Determine the [x, y] coordinate at the center of the cell enclosing the given text.  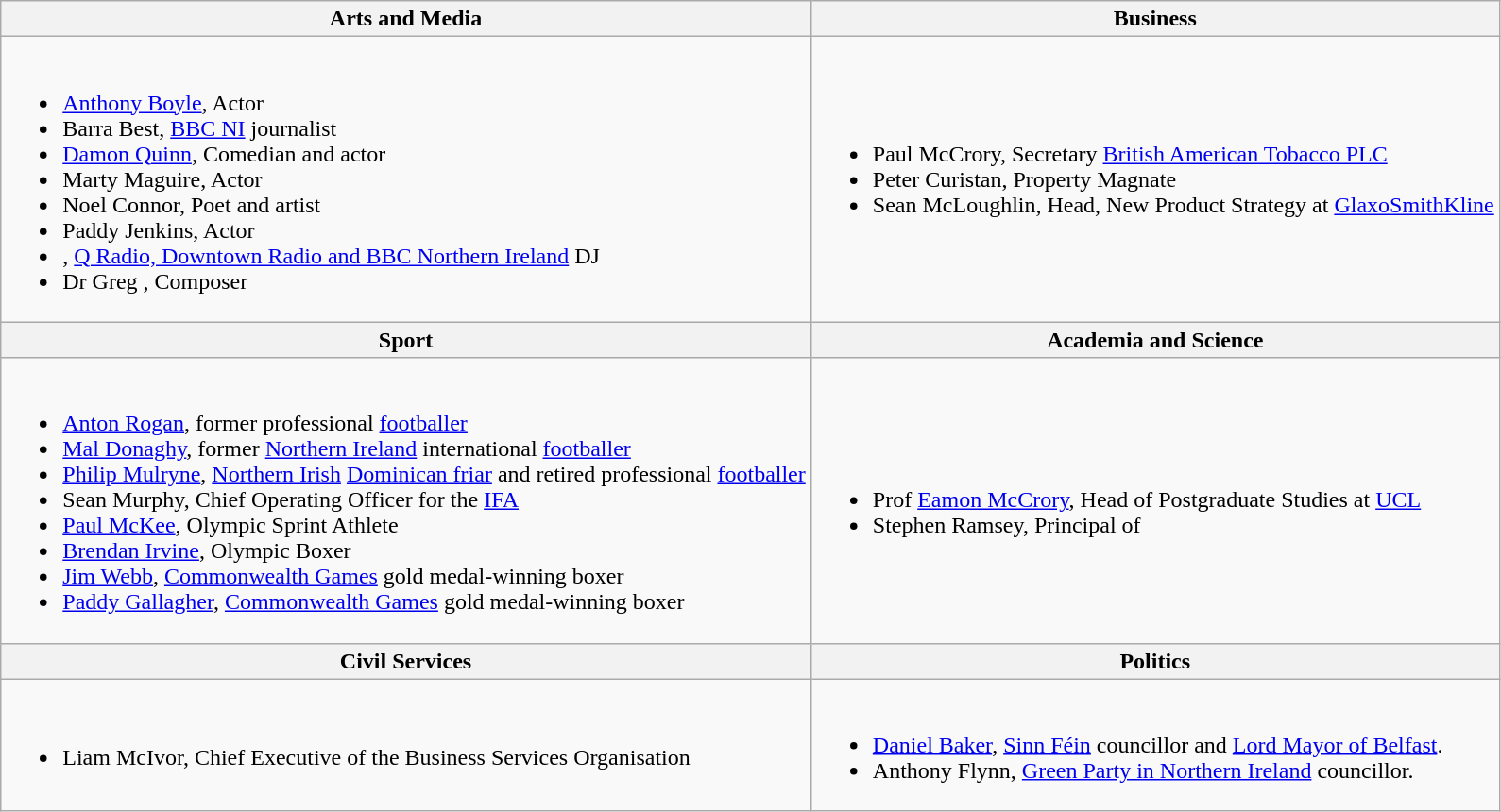
Arts and Media [406, 19]
Liam McIvor, Chief Executive of the Business Services Organisation [406, 745]
Civil Services [406, 661]
Paul McCrory, Secretary British American Tobacco PLCPeter Curistan, Property MagnateSean McLoughlin, Head, New Product Strategy at GlaxoSmithKline [1154, 179]
Politics [1154, 661]
Prof Eamon McCrory, Head of Postgraduate Studies at UCLStephen Ramsey, Principal of [1154, 500]
Daniel Baker, Sinn Féin councillor and Lord Mayor of Belfast.Anthony Flynn, Green Party in Northern Ireland councillor. [1154, 745]
Academia and Science [1154, 340]
Sport [406, 340]
Business [1154, 19]
